Find where the given text appears and provide that cell's center as [X, Y] coordinate. 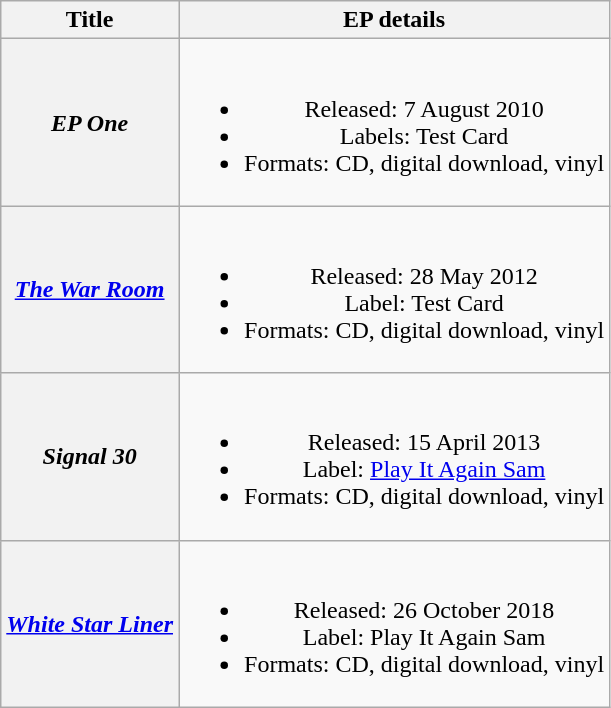
The War Room [90, 290]
Released: 15 April 2013Label: Play It Again SamFormats: CD, digital download, vinyl [394, 456]
Released: 7 August 2010Labels: Test CardFormats: CD, digital download, vinyl [394, 122]
EP One [90, 122]
Signal 30 [90, 456]
White Star Liner [90, 624]
Released: 26 October 2018Label: Play It Again SamFormats: CD, digital download, vinyl [394, 624]
Title [90, 20]
EP details [394, 20]
Released: 28 May 2012Label: Test CardFormats: CD, digital download, vinyl [394, 290]
